Provide the [x, y] coordinate of the cell's center where the given text is located.  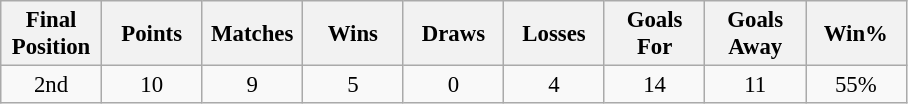
14 [654, 85]
55% [856, 85]
Draws [454, 34]
Final Position [52, 34]
Goals For [654, 34]
9 [252, 85]
10 [152, 85]
11 [756, 85]
0 [454, 85]
Wins [354, 34]
4 [554, 85]
Win% [856, 34]
5 [354, 85]
Losses [554, 34]
Points [152, 34]
Goals Away [756, 34]
2nd [52, 85]
Matches [252, 34]
